Determine the (x, y) coordinate at the center of the cell enclosing the given text.  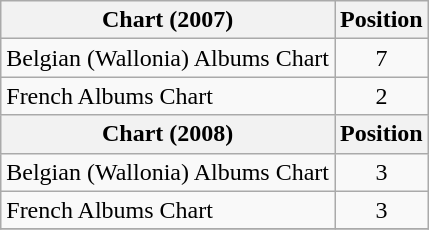
2 (381, 96)
Chart (2007) (168, 20)
Chart (2008) (168, 134)
7 (381, 58)
